Determine the [x, y] coordinate at the center of the cell enclosing the given text.  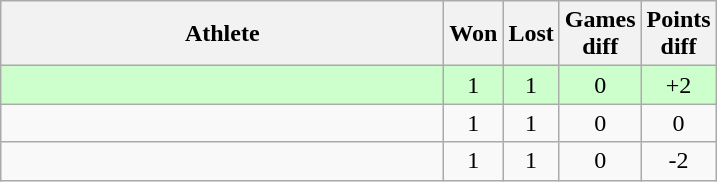
Lost [531, 34]
Gamesdiff [600, 34]
Pointsdiff [678, 34]
-2 [678, 161]
+2 [678, 85]
Won [474, 34]
Athlete [222, 34]
